Locate the cell with the specified text and output its [X, Y] center coordinate. 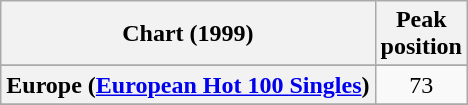
Chart (1999) [188, 34]
73 [421, 85]
Peak position [421, 34]
Europe (European Hot 100 Singles) [188, 85]
